Detect which cell encompasses the target text, then output its (X, Y) center coordinate. 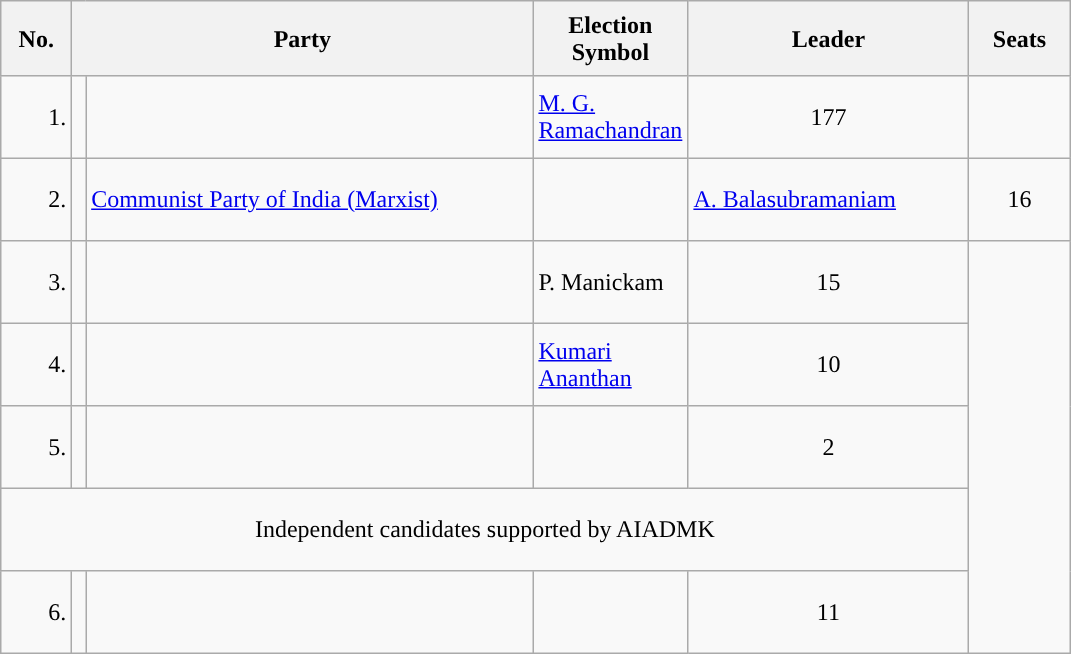
Seats (1020, 38)
P. Manickam (610, 282)
A. Balasubramaniam (828, 199)
11 (828, 612)
2. (36, 199)
Party (302, 38)
Leader (828, 38)
Election Symbol (610, 38)
No. (36, 38)
Kumari Ananthan (610, 364)
Independent candidates supported by AIADMK (485, 529)
4. (36, 364)
2 (828, 447)
5. (36, 447)
3. (36, 282)
16 (1020, 199)
15 (828, 282)
1. (36, 117)
M. G. Ramachandran (610, 117)
6. (36, 612)
10 (828, 364)
177 (828, 117)
Communist Party of India (Marxist) (310, 199)
